For the text-containing cell, return its midpoint in [X, Y] coordinate format. 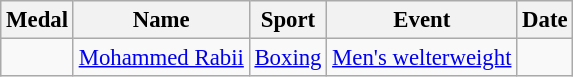
Mohammed Rabii [161, 58]
Date [545, 20]
Name [161, 20]
Boxing [288, 58]
Medal [38, 20]
Men's welterweight [422, 58]
Sport [288, 20]
Event [422, 20]
